Capture the cell that displays the provided text and extract its [X, Y] central coordinate. 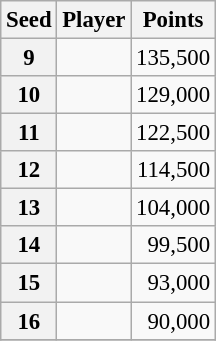
9 [29, 58]
129,000 [174, 95]
16 [29, 321]
90,000 [174, 321]
Points [174, 20]
Player [94, 20]
12 [29, 170]
114,500 [174, 170]
122,500 [174, 133]
135,500 [174, 58]
99,500 [174, 245]
13 [29, 208]
15 [29, 283]
11 [29, 133]
104,000 [174, 208]
10 [29, 95]
Seed [29, 20]
14 [29, 245]
93,000 [174, 283]
